Scan for the cell matching the given text and deliver its (x, y) coordinate at center. 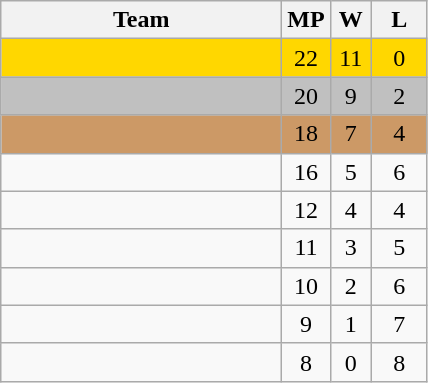
10 (306, 286)
20 (306, 96)
12 (306, 210)
L (399, 20)
W (350, 20)
18 (306, 134)
MP (306, 20)
Team (142, 20)
22 (306, 58)
1 (350, 324)
16 (306, 172)
3 (350, 248)
